From the cell containing the given text, extract its center point as (x, y) coordinate. 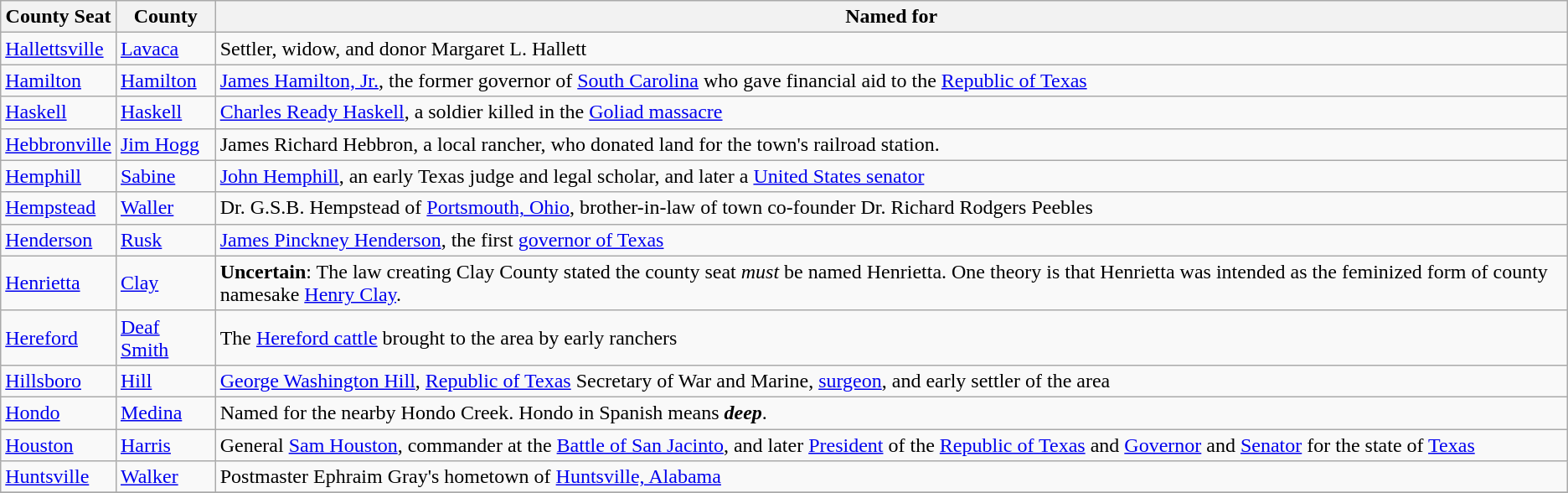
County (166, 17)
Walker (166, 477)
Postmaster Ephraim Gray's hometown of Huntsville, Alabama (891, 477)
County Seat (59, 17)
Settler, widow, and donor Margaret L. Hallett (891, 49)
Sabine (166, 176)
John Hemphill, an early Texas judge and legal scholar, and later a United States senator (891, 176)
Medina (166, 413)
Dr. G.S.B. Hempstead of Portsmouth, Ohio, brother-in-law of town co-founder Dr. Richard Rodgers Peebles (891, 208)
Waller (166, 208)
Rusk (166, 240)
Jim Hogg (166, 144)
Named for the nearby Hondo Creek. Hondo in Spanish means deep. (891, 413)
James Richard Hebbron, a local rancher, who donated land for the town's railroad station. (891, 144)
Harris (166, 445)
Hill (166, 381)
Deaf Smith (166, 337)
Huntsville (59, 477)
Hillsboro (59, 381)
Hereford (59, 337)
Lavaca (166, 49)
Houston (59, 445)
George Washington Hill, Republic of Texas Secretary of War and Marine, surgeon, and early settler of the area (891, 381)
Hemphill (59, 176)
Henderson (59, 240)
Charles Ready Haskell, a soldier killed in the Goliad massacre (891, 112)
Named for (891, 17)
James Hamilton, Jr., the former governor of South Carolina who gave financial aid to the Republic of Texas (891, 80)
Hebbronville (59, 144)
Hempstead (59, 208)
The Hereford cattle brought to the area by early ranchers (891, 337)
James Pinckney Henderson, the first governor of Texas (891, 240)
Henrietta (59, 283)
Hondo (59, 413)
Clay (166, 283)
Hallettsville (59, 49)
